Output the (x, y) coordinate of the center of the cell containing the given text.  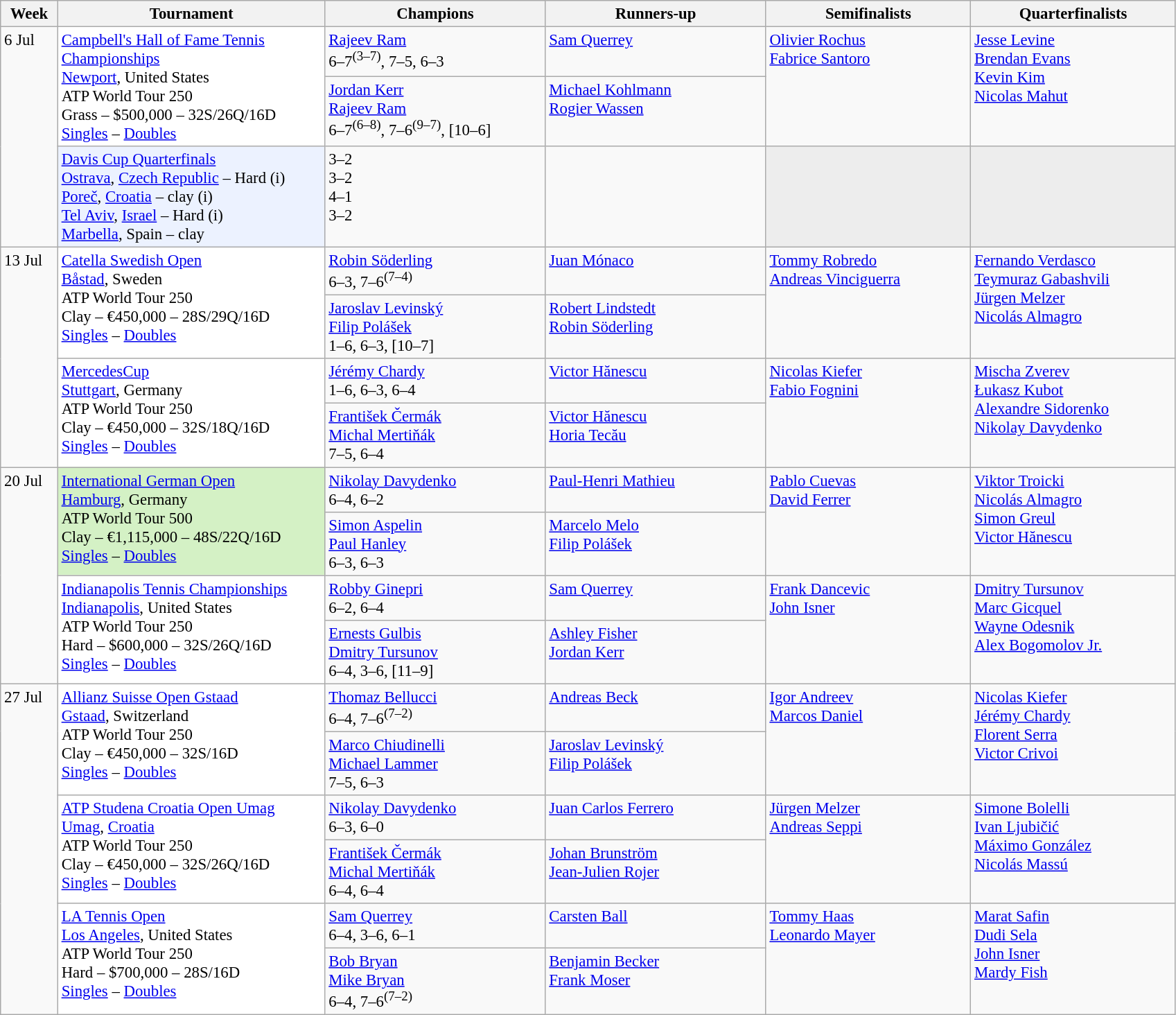
Thomaz Bellucci6–4, 7–6(7–2) (435, 707)
Tournament (191, 14)
Benjamin Becker Frank Moser (656, 982)
Victor Hănescu (656, 381)
Simon Aspelin Paul Hanley6–3, 6–3 (435, 544)
Jürgen Melzer Andreas Seppi (868, 849)
Carsten Ball (656, 926)
Olivier Rochus Fabrice Santoro (868, 87)
Paul-Henri Mathieu (656, 489)
Allianz Suisse Open Gstaad Gstaad, SwitzerlandATP World Tour 250Clay – €450,000 – 32S/16DSingles – Doubles (191, 739)
Indianapolis Tennis Championships Indianapolis, United StatesATP World Tour 250Hard – $600,000 – 32S/26Q/16DSingles – Doubles (191, 630)
Davis Cup Quarterfinals Ostrava, Czech Republic – Hard (i) Poreč, Croatia – clay (i) Tel Aviv, Israel – Hard (i) Marbella, Spain – clay (191, 197)
Week (29, 14)
Mischa Zverev Łukasz Kubot Alexandre Sidorenko Nikolay Davydenko (1073, 413)
Pablo Cuevas David Ferrer (868, 521)
Andreas Beck (656, 707)
Rajeev Ram6–7(3–7), 7–5, 6–3 (435, 52)
Jérémy Chardy1–6, 6–3, 6–4 (435, 381)
6 Jul (29, 137)
Ernests Gulbis Dmitry Tursunov6–4, 3–6, [11–9] (435, 652)
Runners-up (656, 14)
Robert Lindstedt Robin Söderling (656, 327)
František Čermák Michal Mertiňák7–5, 6–4 (435, 435)
Nicolas Kiefer Fabio Fognini (868, 413)
MercedesCupStuttgart, GermanyATP World Tour 250Clay – €450,000 – 32S/18Q/16DSingles – Doubles (191, 413)
Dmitry Tursunov Marc Gicquel Wayne Odesnik Alex Bogomolov Jr. (1073, 630)
Frank Dancevic John Isner (868, 630)
International German Open Hamburg, GermanyATP World Tour 500Clay – €1,115,000 – 48S/22Q/16DSingles – Doubles (191, 521)
Champions (435, 14)
Bob Bryan Mike Bryan6–4, 7–6(7–2) (435, 982)
Jordan Kerr Rajeev Ram 6–7(6–8), 7–6(9–7), [10–6] (435, 112)
Robby Ginepri6–2, 6–4 (435, 598)
Simone Bolelli Ivan Ljubičić Máximo González Nicolás Massú (1073, 849)
Semifinalists (868, 14)
Johan Brunström Jean-Julien Rojer (656, 871)
Jaroslav Levinský Filip Polášek 1–6, 6–3, [10–7] (435, 327)
Sam Querrey6–4, 3–6, 6–1 (435, 926)
Robin Söderling6–3, 7–6(7–4) (435, 272)
Marat Safin Dudi Sela John Isner Mardy Fish (1073, 960)
Tommy Haas Leonardo Mayer (868, 960)
Nikolay Davydenko6–3, 6–0 (435, 818)
Marco Chiudinelli Michael Lammer7–5, 6–3 (435, 763)
Jaroslav Levinský Filip Polášek (656, 763)
Igor Andreev Marcos Daniel (868, 739)
27 Jul (29, 849)
Quarterfinalists (1073, 14)
Marcelo Melo Filip Polášek (656, 544)
Juan Mónaco (656, 272)
Nikolay Davydenko6–4, 6–2 (435, 489)
Fernando Verdasco Teymuraz Gabashvili Jürgen Melzer Nicolás Almagro (1073, 304)
3–2 3–2 4–1 3–2 (435, 197)
LA Tennis Open Los Angeles, United StatesATP World Tour 250Hard – $700,000 – 28S/16DSingles – Doubles (191, 960)
Catella Swedish Open Båstad, SwedenATP World Tour 250Clay – €450,000 – 28S/29Q/16DSingles – Doubles (191, 304)
20 Jul (29, 575)
Viktor Troicki Nicolás Almagro Simon Greul Victor Hănescu (1073, 521)
ATP Studena Croatia Open Umag Umag, CroatiaATP World Tour 250Clay – €450,000 – 32S/26Q/16DSingles – Doubles (191, 849)
Michael Kohlmann Rogier Wassen (656, 112)
Jesse Levine Brendan Evans Kevin Kim Nicolas Mahut (1073, 87)
Juan Carlos Ferrero (656, 818)
František Čermák Michal Mertiňák6–4, 6–4 (435, 871)
Victor Hănescu Horia Tecău (656, 435)
Ashley Fisher Jordan Kerr (656, 652)
13 Jul (29, 358)
Campbell's Hall of Fame Tennis Championships Newport, United StatesATP World Tour 250Grass – $500,000 – 32S/26Q/16DSingles – Doubles (191, 87)
Tommy Robredo Andreas Vinciguerra (868, 304)
Nicolas Kiefer Jérémy Chardy Florent Serra Victor Crivoi (1073, 739)
